Locate the cell with the specified text and output its [x, y] center coordinate. 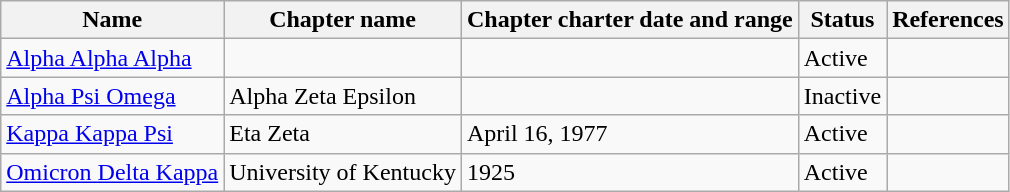
Chapter name [343, 20]
Eta Zeta [343, 134]
References [948, 20]
Kappa Kappa Psi [112, 134]
Name [112, 20]
1925 [630, 172]
Chapter charter date and range [630, 20]
Omicron Delta Kappa [112, 172]
Status [842, 20]
Alpha Alpha Alpha [112, 58]
University of Kentucky [343, 172]
April 16, 1977 [630, 134]
Alpha Zeta Epsilon [343, 96]
Inactive [842, 96]
Alpha Psi Omega [112, 96]
